Find where the given text appears and provide that cell's center as [X, Y] coordinate. 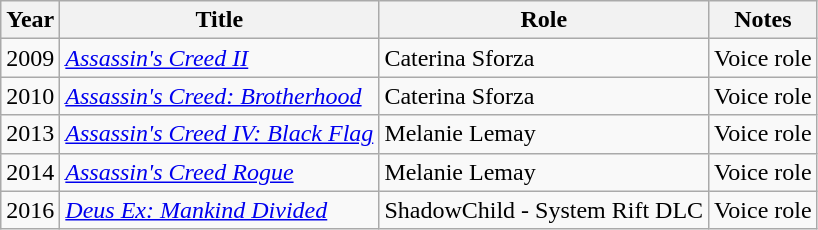
Title [220, 20]
Assassin's Creed Rogue [220, 172]
2013 [30, 134]
2009 [30, 58]
Role [544, 20]
Assassin's Creed II [220, 58]
2010 [30, 96]
Assassin's Creed: Brotherhood [220, 96]
2014 [30, 172]
Assassin's Creed IV: Black Flag [220, 134]
Deus Ex: Mankind Divided [220, 210]
2016 [30, 210]
ShadowChild - System Rift DLC [544, 210]
Year [30, 20]
Notes [764, 20]
